Find where the given text appears and provide that cell's center as [x, y] coordinate. 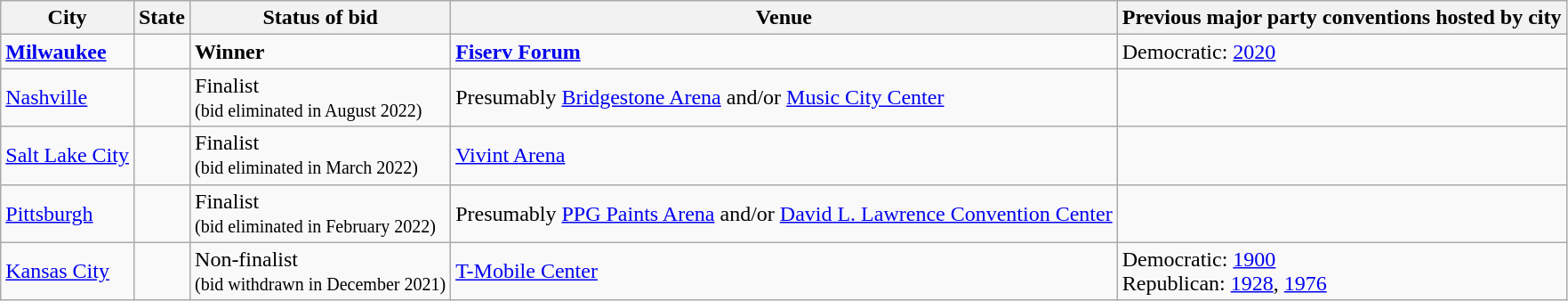
Pittsburgh [68, 214]
Presumably PPG Paints Arena and/or David L. Lawrence Convention Center [784, 214]
Finalist (bid eliminated in February 2022) [320, 214]
Nashville [68, 98]
Democratic: 2020 [1341, 52]
Milwaukee [68, 52]
Finalist (bid eliminated in August 2022) [320, 98]
Venue [784, 18]
Status of bid [320, 18]
Democratic: 1900Republican: 1928, 1976 [1341, 271]
Vivint Arena [784, 155]
Previous major party conventions hosted by city [1341, 18]
Salt Lake City [68, 155]
Finalist (bid eliminated in March 2022) [320, 155]
Kansas City [68, 271]
T-Mobile Center [784, 271]
State [162, 18]
Non-finalist (bid withdrawn in December 2021) [320, 271]
Fiserv Forum [784, 52]
City [68, 18]
Presumably Bridgestone Arena and/or Music City Center [784, 98]
Winner [320, 52]
